Capture the cell that displays the provided text and extract its [X, Y] central coordinate. 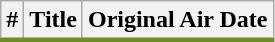
# [12, 21]
Original Air Date [178, 21]
Title [54, 21]
